Scan for the cell matching the given text and deliver its [x, y] coordinate at center. 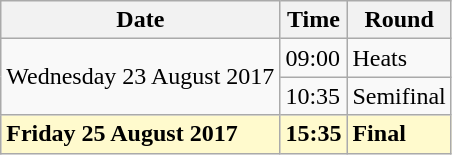
Time [314, 20]
15:35 [314, 134]
Date [140, 20]
Final [399, 134]
09:00 [314, 58]
Semifinal [399, 96]
Round [399, 20]
Heats [399, 58]
Friday 25 August 2017 [140, 134]
Wednesday 23 August 2017 [140, 77]
10:35 [314, 96]
